Provide the [x, y] coordinate of the cell's center where the given text is located.  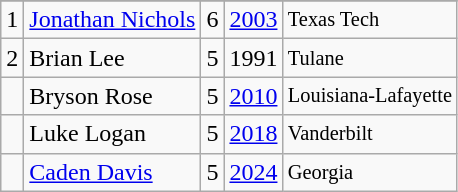
Jonathan Nichols [112, 20]
2010 [254, 96]
2024 [254, 172]
6 [212, 20]
Luke Logan [112, 134]
2018 [254, 134]
Vanderbilt [370, 134]
Louisiana-Lafayette [370, 96]
2 [12, 58]
Georgia [370, 172]
1991 [254, 58]
Caden Davis [112, 172]
Texas Tech [370, 20]
1 [12, 20]
2003 [254, 20]
Brian Lee [112, 58]
Tulane [370, 58]
Bryson Rose [112, 96]
